Output the [X, Y] coordinate of the center of the cell containing the given text.  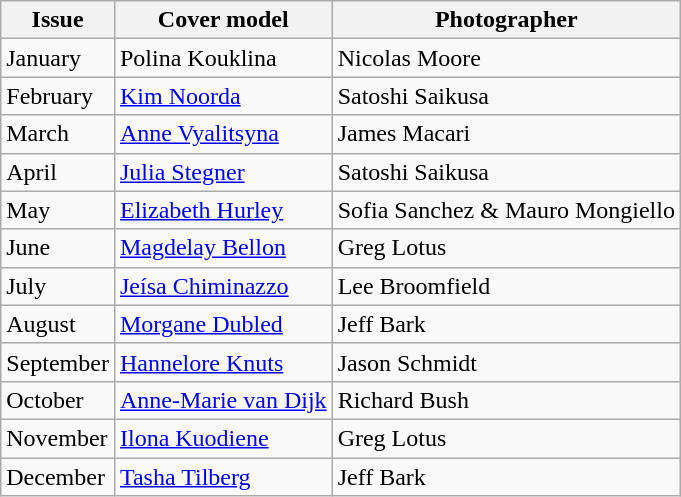
Photographer [506, 20]
Issue [58, 20]
Jason Schmidt [506, 362]
Julia Stegner [223, 172]
March [58, 134]
August [58, 324]
Hannelore Knuts [223, 362]
December [58, 477]
Jeísa Chiminazzo [223, 286]
June [58, 248]
October [58, 400]
May [58, 210]
Anne-Marie van Dijk [223, 400]
November [58, 438]
July [58, 286]
Morgane Dubled [223, 324]
Richard Bush [506, 400]
Anne Vyalitsyna [223, 134]
April [58, 172]
Tasha Tilberg [223, 477]
Elizabeth Hurley [223, 210]
September [58, 362]
Magdelay Bellon [223, 248]
Polina Kouklina [223, 58]
James Macari [506, 134]
Ilona Kuodiene [223, 438]
Kim Noorda [223, 96]
January [58, 58]
Lee Broomfield [506, 286]
Nicolas Moore [506, 58]
Sofia Sanchez & Mauro Mongiello [506, 210]
February [58, 96]
Cover model [223, 20]
